Pinpoint the cell where the given text exists, returning its [X, Y] midpoint coordinate. 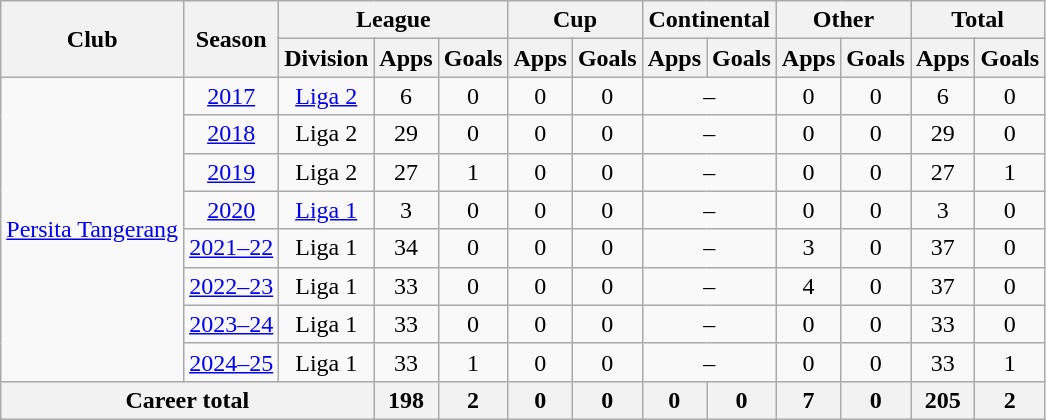
34 [406, 248]
Persita Tangerang [92, 229]
2018 [232, 134]
2024–25 [232, 362]
2021–22 [232, 248]
2022–23 [232, 286]
Total [977, 20]
7 [808, 400]
2019 [232, 172]
Continental [709, 20]
205 [942, 400]
2020 [232, 210]
2017 [232, 96]
2023–24 [232, 324]
4 [808, 286]
Season [232, 39]
Cup [575, 20]
Club [92, 39]
198 [406, 400]
Division [326, 58]
League [394, 20]
Career total [188, 400]
Other [843, 20]
